Return (x, y) of the center of cell containing provided text 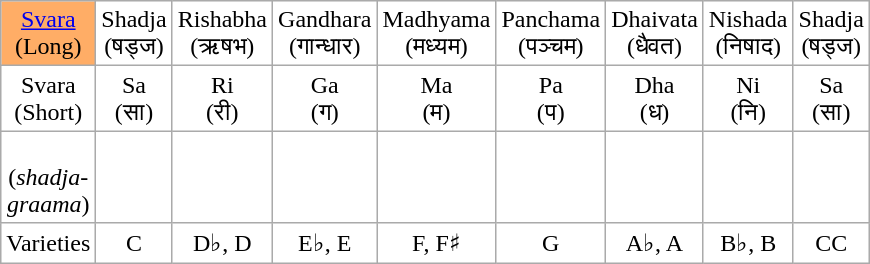
Dha(ध) (655, 98)
Ma(म) (436, 98)
Varieties (48, 243)
Ri(री) (222, 98)
F, F♯ (436, 243)
CC (831, 243)
E♭, E (325, 243)
A♭, A (655, 243)
Ga(ग) (325, 98)
Panchama(पञ्चम) (551, 34)
G (551, 243)
Svara(Long) (48, 34)
Rishabha(ऋषभ) (222, 34)
Madhyama(मध्यम) (436, 34)
D♭, D (222, 243)
Nishada(निषाद) (748, 34)
(shadja-graama) (48, 177)
Dhaivata(धैवत) (655, 34)
B♭, B (748, 243)
Pa(प) (551, 98)
Svara(Short) (48, 98)
Ni(नि) (748, 98)
C (134, 243)
Gandhara(गान्धार) (325, 34)
